Identify which cell holds the provided text, then report its [x, y] central coordinate. 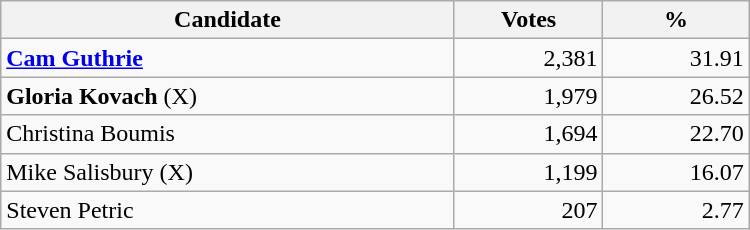
1,694 [528, 134]
Christina Boumis [228, 134]
2,381 [528, 58]
26.52 [676, 96]
Steven Petric [228, 210]
1,979 [528, 96]
% [676, 20]
1,199 [528, 172]
Mike Salisbury (X) [228, 172]
2.77 [676, 210]
22.70 [676, 134]
Candidate [228, 20]
16.07 [676, 172]
Votes [528, 20]
31.91 [676, 58]
Gloria Kovach (X) [228, 96]
207 [528, 210]
Cam Guthrie [228, 58]
